Return (x, y) of the center of cell containing provided text 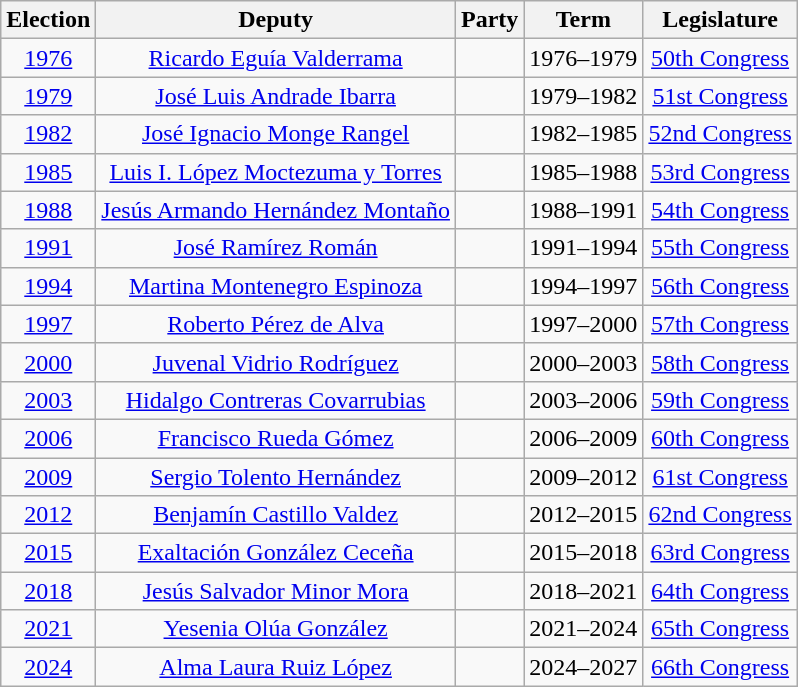
65th Congress (720, 629)
1991–1994 (584, 248)
55th Congress (720, 248)
2024–2027 (584, 667)
2012 (48, 515)
2000–2003 (584, 362)
59th Congress (720, 400)
Ricardo Eguía Valderrama (276, 58)
61st Congress (720, 477)
Juvenal Vidrio Rodríguez (276, 362)
2021–2024 (584, 629)
2006–2009 (584, 438)
Alma Laura Ruiz López (276, 667)
1988 (48, 210)
63rd Congress (720, 553)
José Ramírez Román (276, 248)
1988–1991 (584, 210)
2018–2021 (584, 591)
Party (489, 20)
58th Congress (720, 362)
2015 (48, 553)
2018 (48, 591)
José Luis Andrade Ibarra (276, 96)
60th Congress (720, 438)
Term (584, 20)
2003–2006 (584, 400)
1997 (48, 324)
Jesús Armando Hernández Montaño (276, 210)
66th Congress (720, 667)
1991 (48, 248)
Roberto Pérez de Alva (276, 324)
51st Congress (720, 96)
1979 (48, 96)
1982 (48, 134)
Jesús Salvador Minor Mora (276, 591)
Hidalgo Contreras Covarrubias (276, 400)
Martina Montenegro Espinoza (276, 286)
1982–1985 (584, 134)
2009 (48, 477)
1976 (48, 58)
2021 (48, 629)
1976–1979 (584, 58)
2012–2015 (584, 515)
56th Congress (720, 286)
1979–1982 (584, 96)
1994–1997 (584, 286)
Exaltación González Ceceña (276, 553)
Deputy (276, 20)
62nd Congress (720, 515)
Sergio Tolento Hernández (276, 477)
1985 (48, 172)
54th Congress (720, 210)
64th Congress (720, 591)
1994 (48, 286)
52nd Congress (720, 134)
2015–2018 (584, 553)
José Ignacio Monge Rangel (276, 134)
Francisco Rueda Gómez (276, 438)
Election (48, 20)
2006 (48, 438)
Legislature (720, 20)
57th Congress (720, 324)
2009–2012 (584, 477)
50th Congress (720, 58)
Benjamín Castillo Valdez (276, 515)
Yesenia Olúa González (276, 629)
2000 (48, 362)
1985–1988 (584, 172)
1997–2000 (584, 324)
53rd Congress (720, 172)
Luis I. López Moctezuma y Torres (276, 172)
2003 (48, 400)
2024 (48, 667)
